Pinpoint the cell where the given text exists, returning its (x, y) midpoint coordinate. 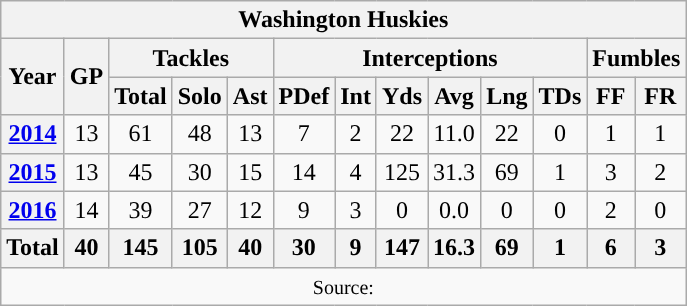
Int (356, 96)
105 (200, 248)
2015 (33, 172)
Source: (344, 286)
27 (200, 210)
6 (611, 248)
125 (402, 172)
12 (250, 210)
16.3 (454, 248)
Year (33, 77)
Washington Huskies (344, 20)
PDef (304, 96)
45 (141, 172)
Tackles (191, 58)
2016 (33, 210)
GP (86, 77)
11.0 (454, 134)
39 (141, 210)
2014 (33, 134)
48 (200, 134)
0.0 (454, 210)
FF (611, 96)
Interceptions (430, 58)
FR (660, 96)
Avg (454, 96)
Fumbles (636, 58)
147 (402, 248)
61 (141, 134)
4 (356, 172)
Lng (507, 96)
Ast (250, 96)
15 (250, 172)
Solo (200, 96)
TDs (560, 96)
7 (304, 134)
31.3 (454, 172)
Yds (402, 96)
145 (141, 248)
